Identify which cell holds the provided text, then report its [X, Y] central coordinate. 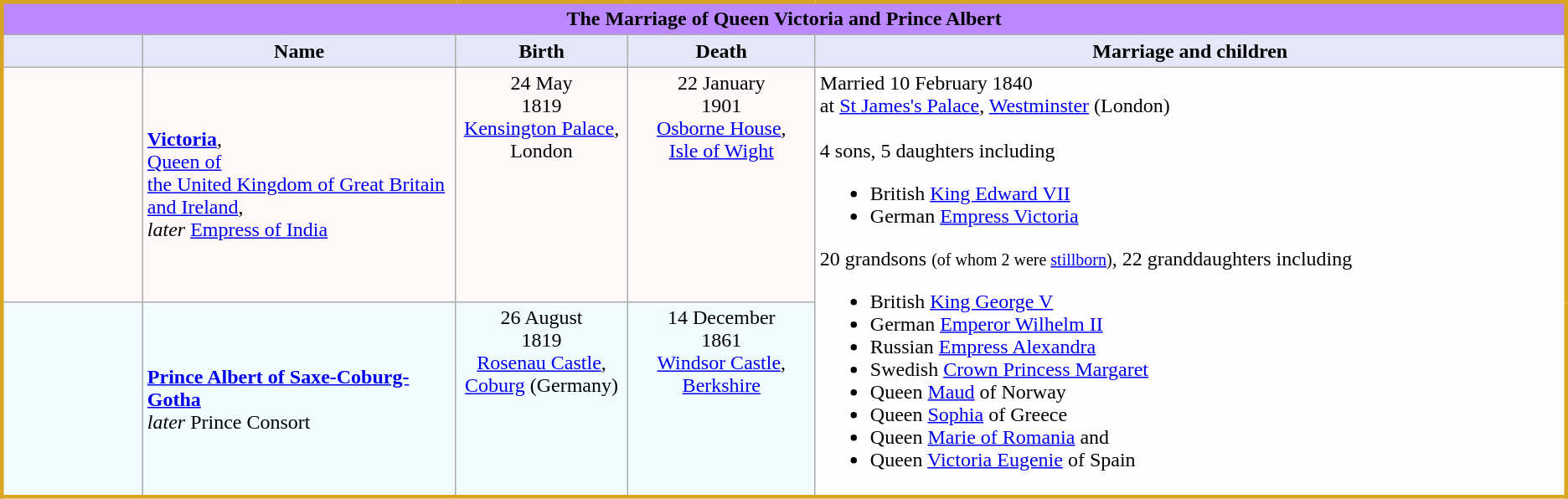
22 January1901Osborne House,Isle of Wight [721, 184]
Birth [541, 51]
14 December1861Windsor Castle,Berkshire [721, 399]
24 May1819Kensington Palace, London [541, 184]
Name [299, 51]
Victoria,Queen of the United Kingdom of Great Britain and Ireland,later Empress of India [299, 184]
Marriage and children [1190, 51]
The Marriage of Queen Victoria and Prince Albert [784, 18]
Prince Albert of Saxe-Coburg-Gothalater Prince Consort [299, 399]
26 August1819Rosenau Castle, Coburg (Germany) [541, 399]
Death [721, 51]
